Extract the (X, Y) coordinate from the center of the cell holding the provided text.  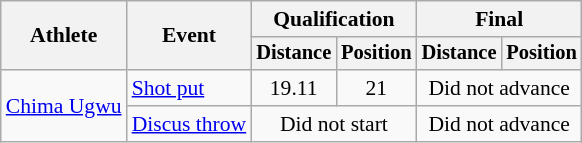
Athlete (64, 36)
Discus throw (190, 124)
Shot put (190, 88)
19.11 (294, 88)
Chima Ugwu (64, 106)
Event (190, 36)
Qualification (334, 19)
Did not start (334, 124)
Final (500, 19)
21 (376, 88)
